For the text-containing cell, return its midpoint in [X, Y] coordinate format. 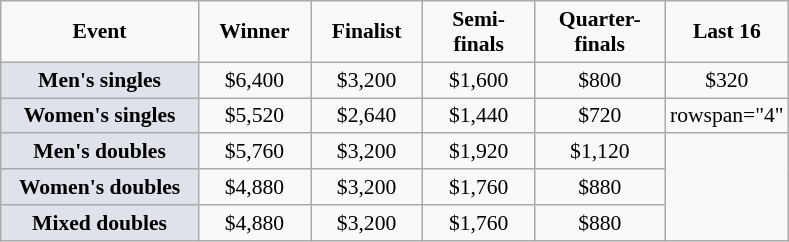
Semi-finals [479, 32]
$720 [600, 116]
Winner [254, 32]
$1,440 [479, 116]
$1,920 [479, 152]
$5,520 [254, 116]
Women's singles [100, 116]
rowspan="4" [727, 116]
$1,120 [600, 152]
Last 16 [727, 32]
Men's doubles [100, 152]
$5,760 [254, 152]
Quarter-finals [600, 32]
$6,400 [254, 80]
$320 [727, 80]
Finalist [366, 32]
$2,640 [366, 116]
Mixed doubles [100, 223]
Event [100, 32]
Men's singles [100, 80]
$800 [600, 80]
$1,600 [479, 80]
Women's doubles [100, 187]
